Determine the [x, y] coordinate at the center of the cell enclosing the given text.  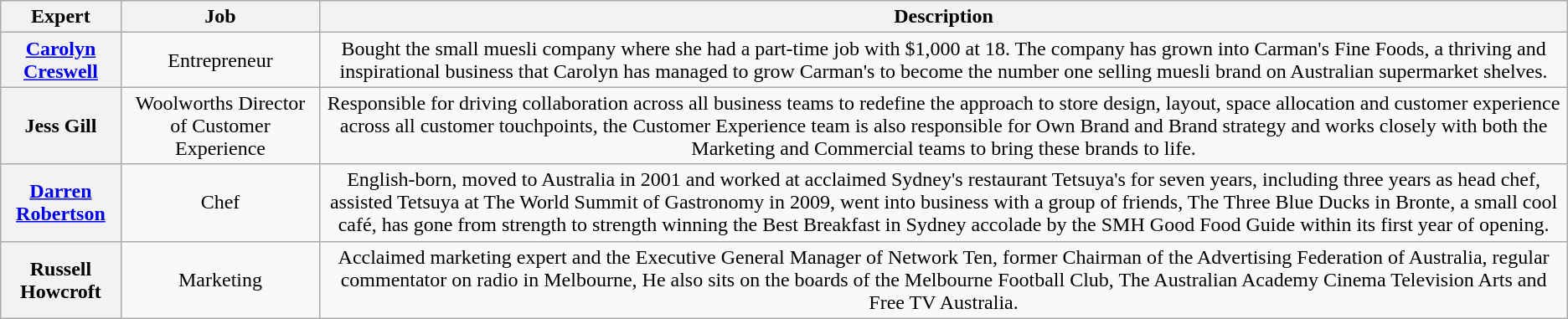
Entrepreneur [220, 60]
Russell Howcroft [60, 280]
Marketing [220, 280]
Carolyn Creswell [60, 60]
Job [220, 17]
Expert [60, 17]
Jess Gill [60, 126]
Woolworths Director of Customer Experience [220, 126]
Description [943, 17]
Chef [220, 203]
Darren Robertson [60, 203]
